Detect which cell encompasses the target text, then output its [X, Y] center coordinate. 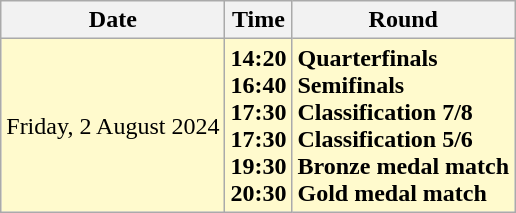
QuarterfinalsSemifinalsClassification 7/8Classification 5/6Bronze medal matchGold medal match [404, 126]
Date [113, 20]
Round [404, 20]
Friday, 2 August 2024 [113, 126]
Time [258, 20]
14:2016:4017:3017:3019:3020:30 [258, 126]
